Output the (x, y) coordinate of the center of the cell containing the given text.  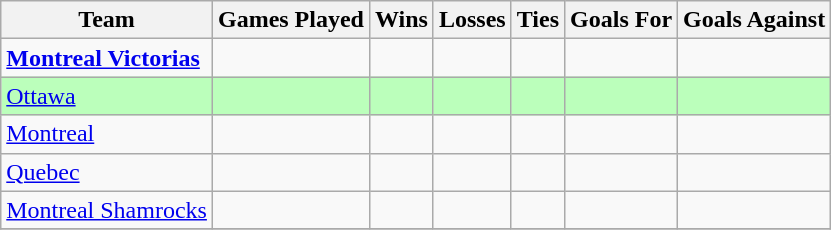
Games Played (290, 20)
Goals For (622, 20)
Team (107, 20)
Montreal Victorias (107, 58)
Ottawa (107, 96)
Goals Against (754, 20)
Montreal Shamrocks (107, 210)
Quebec (107, 172)
Ties (538, 20)
Wins (401, 20)
Montreal (107, 134)
Losses (472, 20)
